Extract the (x, y) coordinate from the center of the cell holding the provided text.  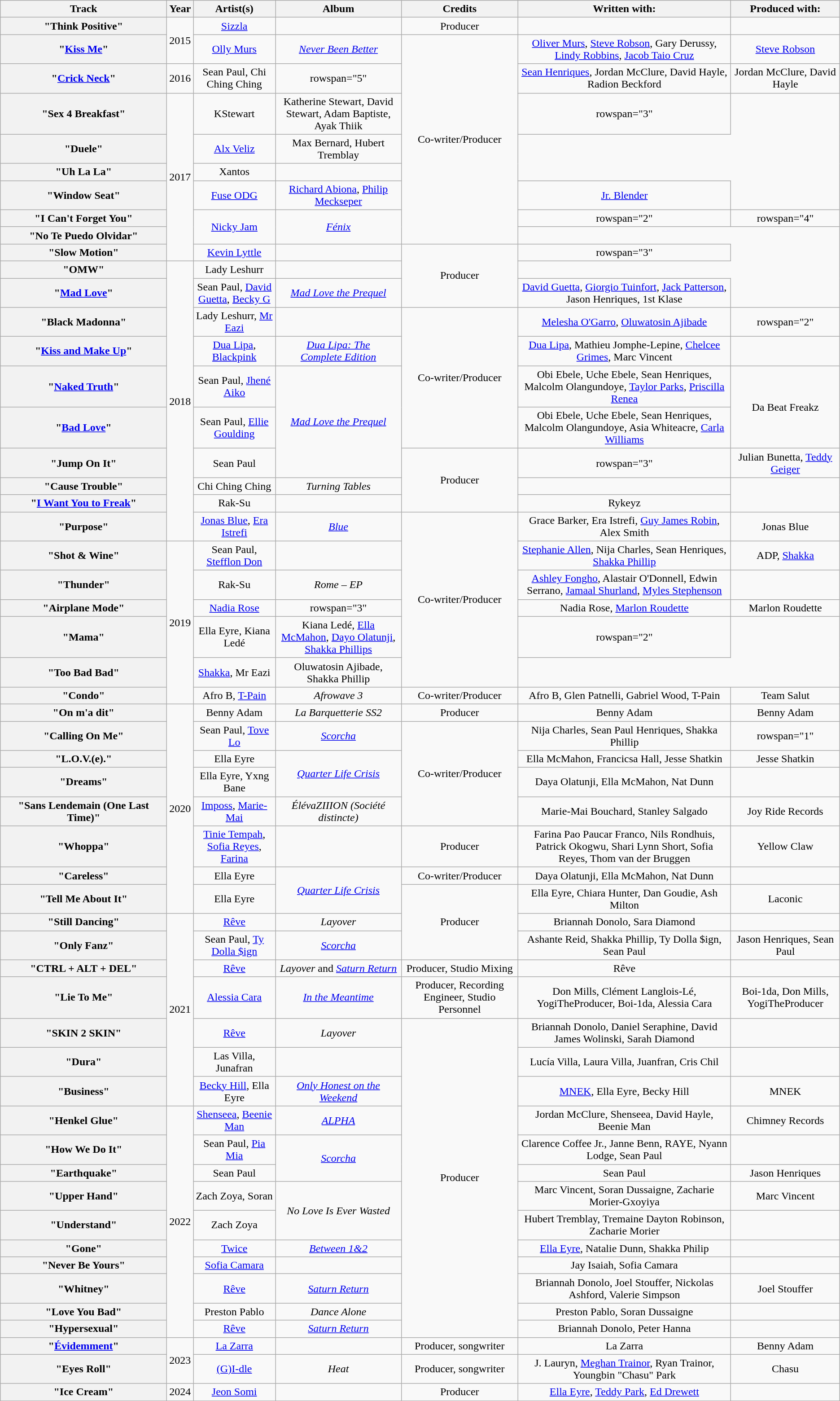
Dua Lipa: TheComplete Edition (338, 351)
2019 (180, 622)
"Henkel Glue" (83, 1120)
"Whitney" (83, 1288)
Jr. Blender (625, 195)
2022 (180, 1221)
Shenseea, Beenie Man (234, 1120)
La Barquetterie SS2 (338, 712)
Xantos (234, 172)
"Mama" (83, 637)
Sizzla (234, 26)
"Condo" (83, 695)
Written with: (625, 9)
Ella McMahon, Francicsa Hall, Jesse Shatkin (625, 759)
Blue (338, 526)
Marie-Mai Bouchard, Stanley Salgado (625, 812)
Turning Tables (338, 486)
"Eyes Roll" (83, 1369)
Ashley Fongho, Alastair O'Donnell, Edwin Serrano, Jamaal Shurland, Myles Stephenson (625, 584)
"Gone" (83, 1248)
"Think Positive" (83, 26)
"Cause Trouble" (83, 486)
"Lie To Me" (83, 997)
"Never Be Yours" (83, 1265)
"CTRL + ALT + DEL" (83, 968)
"Understand" (83, 1225)
Jesse Shatkin (785, 759)
2023 (180, 1360)
Marc Vincent (785, 1196)
"Dura" (83, 1062)
Stephanie Allen, Nija Charles, Sean Henriques, Shakka Phillip (625, 556)
Joy Ride Records (785, 812)
"Sex 4 Breakfast" (83, 114)
"Dreams" (83, 782)
Zach Zoya, Soran (234, 1196)
Zach Zoya (234, 1225)
"SKIN 2 SKIN" (83, 1032)
ÉlévaZIIION (Société distincte) (338, 812)
"Careless" (83, 876)
Grace Barker, Era Istrefi, Guy James Robin, Alex Smith (625, 526)
Don Mills, Clément Langlois-Lé, YogiTheProducer, Boi-1da, Alessia Cara (625, 997)
"Business" (83, 1091)
Jay Isaiah, Sofia Camara (625, 1265)
"Purpose" (83, 526)
Obi Ebele, Uche Ebele, Sean Henriques, Malcolm Olangundoye, Taylor Parks, Priscilla Renea (625, 386)
Nija Charles, Sean Paul Henriques, Shakka Phillip (625, 735)
Artist(s) (234, 9)
Marc Vincent, Soran Dussaigne, Zacharie Morier-Gxoyiya (625, 1196)
Sean Paul, Ellie Goulding (234, 428)
Never Been Better (338, 49)
Chi Ching Ching (234, 486)
2016 (180, 78)
"Kiss Me" (83, 49)
"Tell Me About It" (83, 899)
"On m'a dit" (83, 712)
"Thunder" (83, 584)
Sean Paul, Stefflon Don (234, 556)
Imposs, Marie-Mai (234, 812)
Lady Leshurr (234, 269)
Fénix (338, 227)
"Still Dancing" (83, 922)
Marlon Roudette (785, 608)
rowspan="1" (785, 735)
Album (338, 9)
"Earthquake" (83, 1173)
Ella Eyre, Chiara Hunter, Dan Goudie, Ash Milton (625, 899)
"Évidemment" (83, 1346)
Chimney Records (785, 1120)
Ella Eyre, Teddy Park, Ed Drewett (625, 1392)
Briannah Donolo, Sara Diamond (625, 922)
Sean Paul, David Guetta, Becky G (234, 293)
Steve Robson (785, 49)
Richard Abiona, Philip Meckseper (338, 195)
Dance Alone (338, 1312)
"Shot & Wine" (83, 556)
Alx Veliz (234, 149)
Clarence Coffee Jr., Janne Benn, RAYE, Nyann Lodge, Sean Paul (625, 1149)
"Crick Neck" (83, 78)
"Mad Love" (83, 293)
Ella Eyre, Kiana Ledé (234, 637)
Las Villa, Junafran (234, 1062)
Rome – EP (338, 584)
"Uh La La" (83, 172)
"Black Madonna" (83, 322)
"L.O.V.(e)." (83, 759)
Boi-1da, Don Mills, YogiTheProducer (785, 997)
Between 1&2 (338, 1248)
"Kiss and Make Up" (83, 351)
Credits (459, 9)
Melesha O'Garro, Oluwatosin Ajibade (625, 322)
"Naked Truth" (83, 386)
MNEK (785, 1091)
"Window Seat" (83, 195)
Nicky Jam (234, 227)
2020 (180, 808)
"Whoppa" (83, 847)
Kiana Ledé, Ella McMahon, Dayo Olatunji, Shakka Phillips (338, 637)
Alessia Cara (234, 997)
Olly Murs (234, 49)
Obi Ebele, Uche Ebele, Sean Henriques, Malcolm Olangundoye, Asia Whiteacre, Carla Williams (625, 428)
"Jump On It" (83, 463)
Laconic (785, 899)
David Guetta, Giorgio Tuinfort, Jack Patterson, Jason Henriques, 1st Klase (625, 293)
Chasu (785, 1369)
Becky Hill, Ella Eyre (234, 1091)
Sean Paul, Chi Ching Ching (234, 78)
Nadia Rose (234, 608)
Twice (234, 1248)
ALPHA (338, 1120)
In the Meantime (338, 997)
Dua Lipa, Blackpink (234, 351)
Shakka, Mr Eazi (234, 672)
Team Salut (785, 695)
"Too Bad Bad" (83, 672)
2024 (180, 1392)
"Upper Hand" (83, 1196)
Julian Bunetta, Teddy Geiger (785, 463)
Preston Pablo (234, 1312)
Ashante Reid, Shakka Phillip, Ty Dolla $ign, Sean Paul (625, 945)
Oliver Murs, Steve Robson, Gary Derussy, Lindy Robbins, Jacob Taio Cruz (625, 49)
2015 (180, 40)
Jason Henriques (785, 1173)
"I Want You to Freak" (83, 503)
"Hypersexual" (83, 1329)
Jeon Somi (234, 1392)
MNEK, Ella Eyre, Becky Hill (625, 1091)
Max Bernard, Hubert Tremblay (338, 149)
Katherine Stewart, David Stewart, Adam Baptiste, Ayak Thiik (338, 114)
Sean Henriques, Jordan McClure, David Hayle, Radion Beckford (625, 78)
KStewart (234, 114)
Track (83, 9)
Briannah Donolo, Daniel Seraphine, David James Wolinski, Sarah Diamond (625, 1032)
Briannah Donolo, Peter Hanna (625, 1329)
Sofia Camara (234, 1265)
Nadia Rose, Marlon Roudette (625, 608)
Sean Paul, Pia Mia (234, 1149)
Briannah Donolo, Joel Stouffer, Nickolas Ashford, Valerie Simpson (625, 1288)
Dua Lipa, Mathieu Jomphe-Lepine, Chelcee Grimes, Marc Vincent (625, 351)
Farina Pao Paucar Franco, Nils Rondhuis, Patrick Okogwu, Shari Lynn Short, Sofia Reyes, Thom van der Bruggen (625, 847)
Lucía Villa, Laura Villa, Juanfran, Cris Chil (625, 1062)
Jonas Blue (785, 526)
Jason Henriques, Sean Paul (785, 945)
Da Beat Freakz (785, 407)
Joel Stouffer (785, 1288)
Jonas Blue, Era Istrefi (234, 526)
Ella Eyre, Natalie Dunn, Shakka Philip (625, 1248)
2021 (180, 1010)
Hubert Tremblay, Tremaine Dayton Robinson, Zacharie Morier (625, 1225)
"Duele" (83, 149)
Kevin Lyttle (234, 252)
Jordan McClure, David Hayle (785, 78)
Oluwatosin Ajibade, Shakka Phillip (338, 672)
Year (180, 9)
J. Lauryn, Meghan Trainor, Ryan Trainor, Youngbin "Chasu" Park (625, 1369)
Sean Paul, Jhené Aiko (234, 386)
2017 (180, 177)
Producer, Studio Mixing (459, 968)
"Ice Cream" (83, 1392)
Lady Leshurr, Mr Eazi (234, 322)
Afrowave 3 (338, 695)
"Love You Bad" (83, 1312)
Afro B, T-Pain (234, 695)
Ella Eyre, Yxng Bane (234, 782)
"Sans Lendemain (One Last Time)" (83, 812)
Afro B, Glen Patnelli, Gabriel Wood, T-Pain (625, 695)
Yellow Claw (785, 847)
Rykeyz (625, 503)
"No Te Puedo Olvidar" (83, 235)
Sean Paul, Tove Lo (234, 735)
ADP, Shakka (785, 556)
"Airplane Mode" (83, 608)
"OMW" (83, 269)
Producer, Recording Engineer, Studio Personnel (459, 997)
"Calling On Me" (83, 735)
(G)I-dle (234, 1369)
rowspan="5" (338, 78)
Tinie Tempah, Sofia Reyes, Farina (234, 847)
Layover and Saturn Return (338, 968)
Jordan McClure, Shenseea, David Hayle, Beenie Man (625, 1120)
Only Honest on the Weekend (338, 1091)
"How We Do It" (83, 1149)
"Slow Motion" (83, 252)
"I Can't Forget You" (83, 218)
Produced with: (785, 9)
"Bad Love" (83, 428)
2018 (180, 401)
rowspan="4" (785, 218)
"Only Fanz" (83, 945)
Fuse ODG (234, 195)
Sean Paul, Ty Dolla $ign (234, 945)
Heat (338, 1369)
Preston Pablo, Soran Dussaigne (625, 1312)
No Love Is Ever Wasted (338, 1211)
